Provide the [x, y] coordinate of the cell's center where the given text is located.  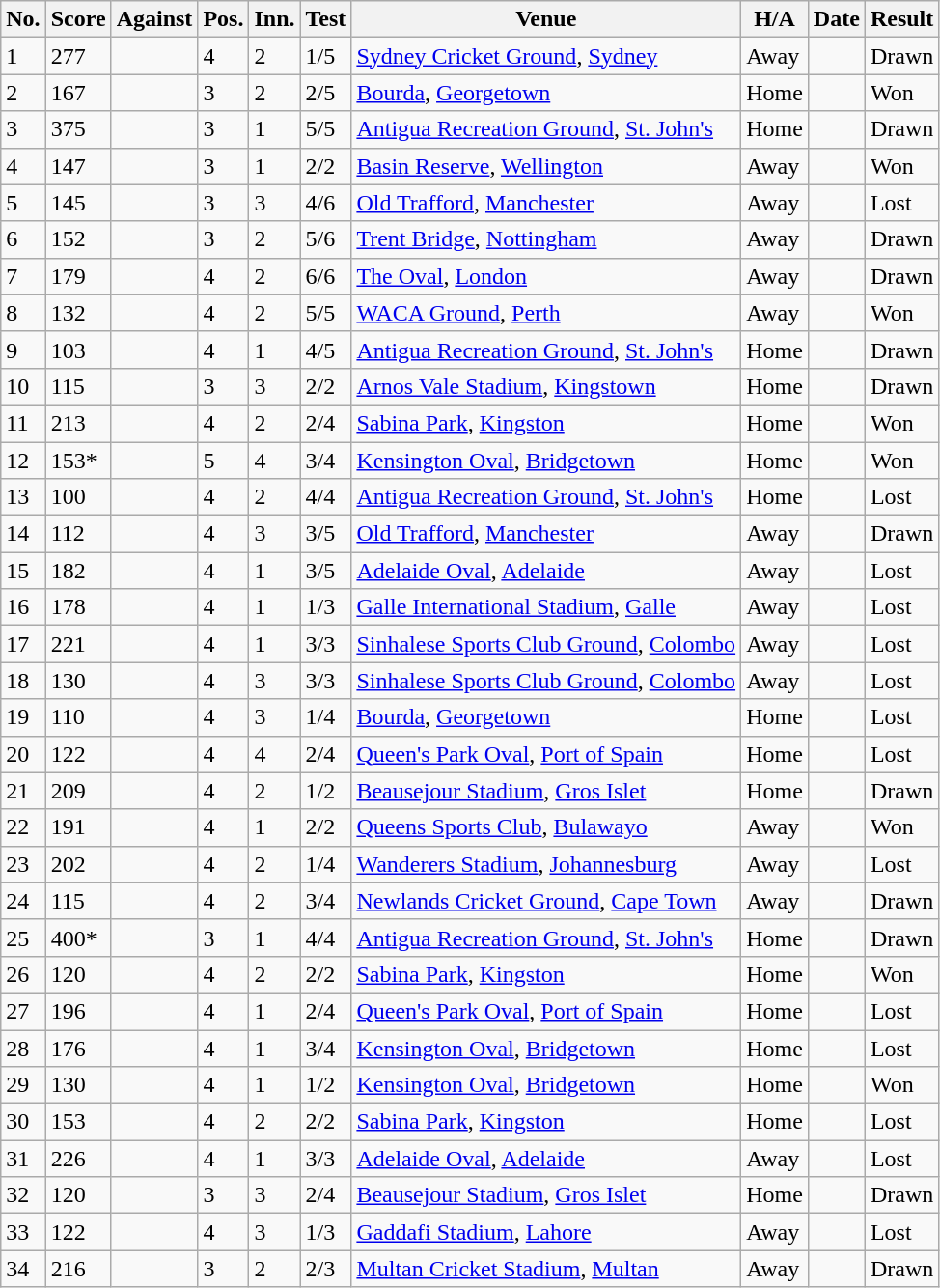
Against [154, 19]
Pos. [224, 19]
202 [78, 864]
147 [78, 166]
Sydney Cricket Ground, Sydney [546, 56]
34 [23, 1269]
216 [78, 1269]
14 [23, 534]
Galle International Stadium, Galle [546, 607]
110 [78, 717]
191 [78, 827]
1/5 [326, 56]
17 [23, 644]
24 [23, 901]
33 [23, 1232]
2/5 [326, 93]
19 [23, 717]
28 [23, 1048]
277 [78, 56]
153 [78, 1122]
6/6 [326, 276]
Inn. [274, 19]
132 [78, 313]
26 [23, 974]
27 [23, 1011]
7 [23, 276]
6 [23, 239]
209 [78, 791]
20 [23, 754]
4/5 [326, 350]
Queens Sports Club, Bulawayo [546, 827]
167 [78, 93]
No. [23, 19]
Test [326, 19]
179 [78, 276]
5/6 [326, 239]
226 [78, 1159]
31 [23, 1159]
9 [23, 350]
30 [23, 1122]
Arnos Vale Stadium, Kingstown [546, 386]
The Oval, London [546, 276]
178 [78, 607]
15 [23, 571]
152 [78, 239]
176 [78, 1048]
221 [78, 644]
Trent Bridge, Nottingham [546, 239]
Venue [546, 19]
112 [78, 534]
12 [23, 461]
10 [23, 386]
Result [901, 19]
32 [23, 1195]
Date [836, 19]
213 [78, 423]
WACA Ground, Perth [546, 313]
25 [23, 938]
400* [78, 938]
Basin Reserve, Wellington [546, 166]
11 [23, 423]
22 [23, 827]
Multan Cricket Stadium, Multan [546, 1269]
21 [23, 791]
153* [78, 461]
196 [78, 1011]
375 [78, 129]
16 [23, 607]
Score [78, 19]
Gaddafi Stadium, Lahore [546, 1232]
8 [23, 313]
29 [23, 1085]
103 [78, 350]
145 [78, 203]
18 [23, 681]
23 [23, 864]
182 [78, 571]
H/A [775, 19]
13 [23, 497]
Wanderers Stadium, Johannesburg [546, 864]
100 [78, 497]
2/3 [326, 1269]
Newlands Cricket Ground, Cape Town [546, 901]
4/6 [326, 203]
